Determine the [x, y] coordinate at the center of the cell enclosing the given text.  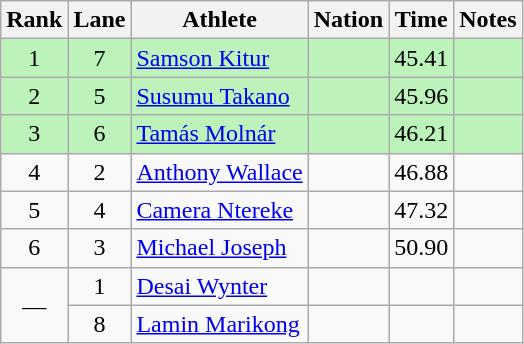
50.90 [422, 248]
— [34, 305]
Tamás Molnár [220, 134]
Samson Kitur [220, 58]
Notes [488, 20]
7 [100, 58]
46.88 [422, 172]
47.32 [422, 210]
Anthony Wallace [220, 172]
Camera Ntereke [220, 210]
45.96 [422, 96]
Athlete [220, 20]
46.21 [422, 134]
Rank [34, 20]
45.41 [422, 58]
Nation [348, 20]
Michael Joseph [220, 248]
8 [100, 324]
Susumu Takano [220, 96]
Time [422, 20]
Lane [100, 20]
Lamin Marikong [220, 324]
Desai Wynter [220, 286]
